Locate the cell with the specified text and output its (X, Y) center coordinate. 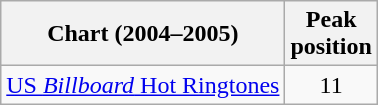
Chart (2004–2005) (143, 34)
US Billboard Hot Ringtones (143, 85)
Peakposition (331, 34)
11 (331, 85)
